Return the (X, Y) coordinate for the center point of the cell that contains the specified text.  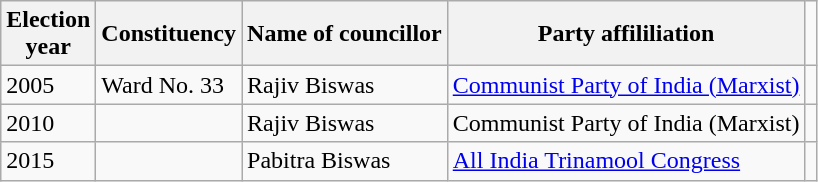
Constituency (169, 34)
Pabitra Biswas (345, 161)
All India Trinamool Congress (626, 161)
Election year (48, 34)
2005 (48, 85)
2010 (48, 123)
Ward No. 33 (169, 85)
Name of councillor (345, 34)
Party affililiation (626, 34)
2015 (48, 161)
